Return the (X, Y) coordinate for the center point of the cell that contains the specified text.  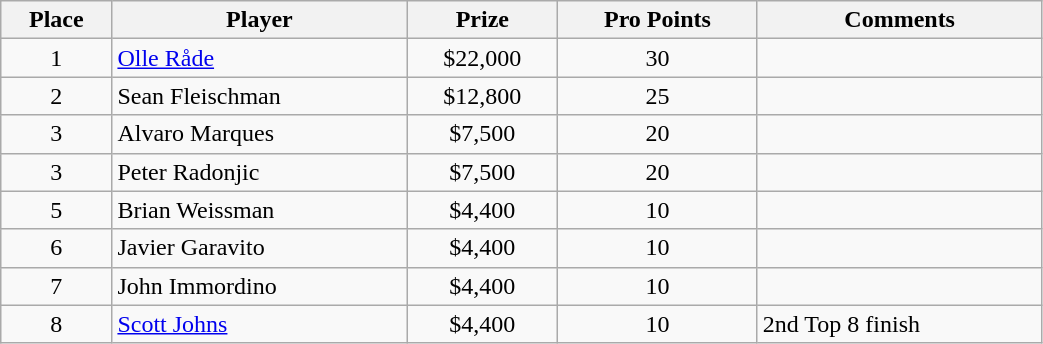
30 (658, 58)
7 (56, 286)
Comments (900, 20)
Sean Fleischman (260, 96)
Peter Radonjic (260, 172)
$22,000 (482, 58)
5 (56, 210)
$12,800 (482, 96)
Scott Johns (260, 324)
Pro Points (658, 20)
Alvaro Marques (260, 134)
25 (658, 96)
Javier Garavito (260, 248)
Player (260, 20)
Prize (482, 20)
John Immordino (260, 286)
Brian Weissman (260, 210)
2 (56, 96)
8 (56, 324)
Place (56, 20)
1 (56, 58)
2nd Top 8 finish (900, 324)
Olle Råde (260, 58)
6 (56, 248)
